Identify which cell holds the provided text, then report its [X, Y] central coordinate. 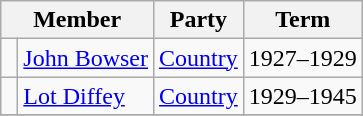
Member [78, 20]
John Bowser [86, 58]
Party [199, 20]
Term [302, 20]
Lot Diffey [86, 96]
1927–1929 [302, 58]
1929–1945 [302, 96]
